Determine the [X, Y] coordinate at the center of the cell enclosing the given text.  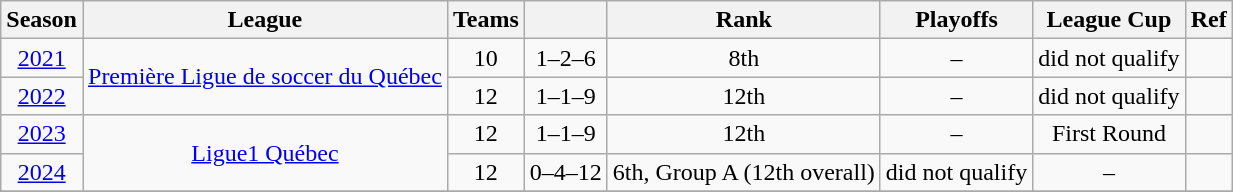
10 [486, 58]
Ligue1 Québec [264, 153]
First Round [1109, 134]
2024 [42, 172]
2022 [42, 96]
2023 [42, 134]
League Cup [1109, 20]
6th, Group A (12th overall) [744, 172]
Season [42, 20]
1–2–6 [566, 58]
League [264, 20]
8th [744, 58]
Teams [486, 20]
0–4–12 [566, 172]
2021 [42, 58]
Première Ligue de soccer du Québec [264, 77]
Playoffs [956, 20]
Ref [1208, 20]
Rank [744, 20]
